Locate the cell with the specified text and output its [x, y] center coordinate. 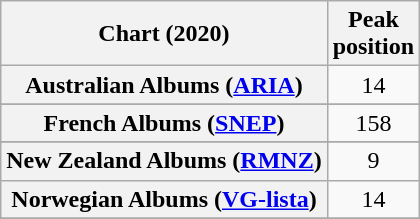
9 [373, 161]
Norwegian Albums (VG-lista) [164, 199]
Chart (2020) [164, 34]
Peakposition [373, 34]
158 [373, 123]
New Zealand Albums (RMNZ) [164, 161]
Australian Albums (ARIA) [164, 85]
French Albums (SNEP) [164, 123]
